Scan for the cell matching the given text and deliver its (X, Y) coordinate at center. 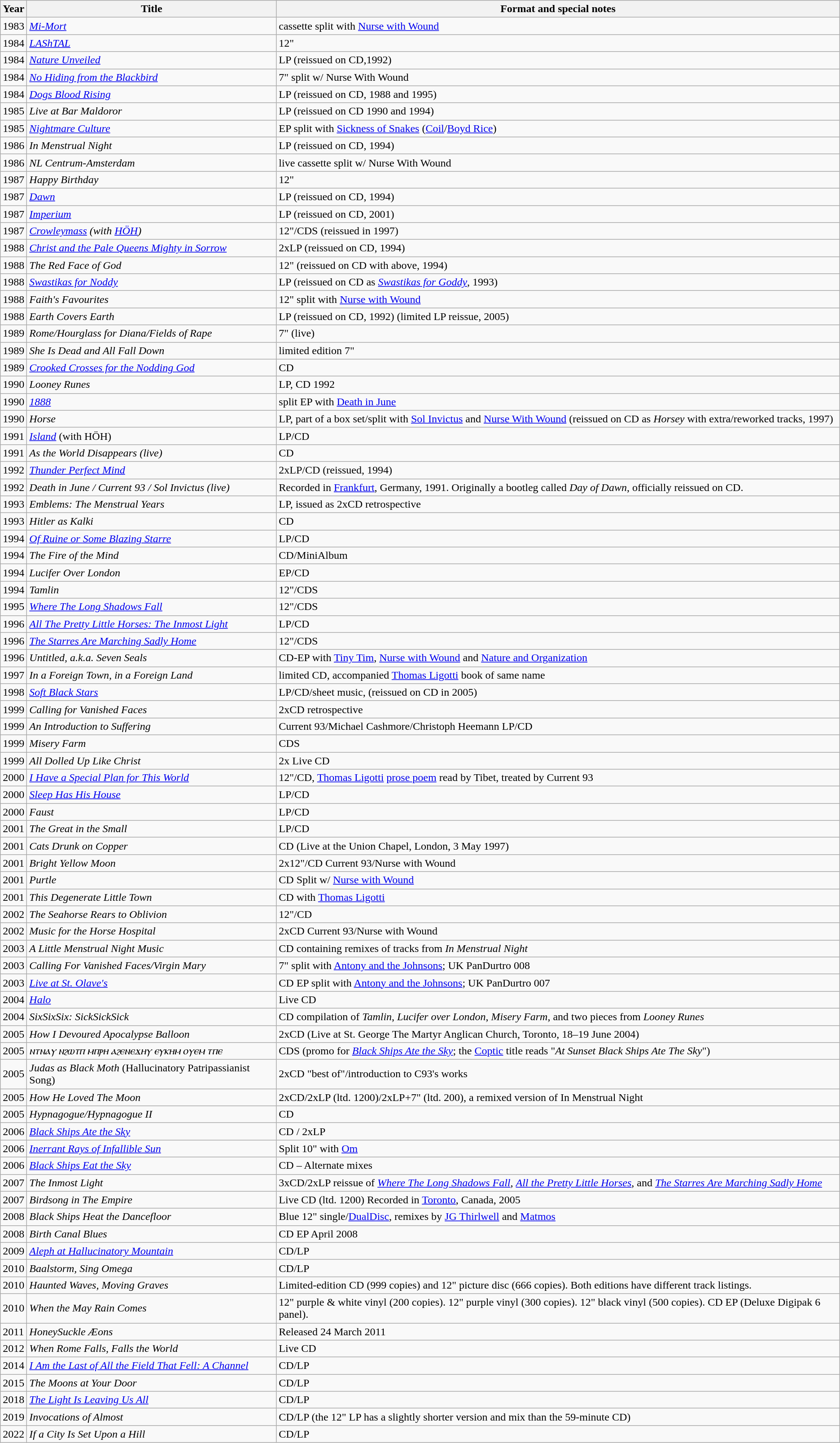
CD – Alternate mixes (558, 1166)
HoneySuckle Æons (152, 1332)
7" split w/ Nurse With Wound (558, 77)
Music for the Horse Hospital (152, 931)
Where The Long Shadows Fall (152, 607)
CD EP split with Antony and the Johnsons; UK PanDurtro 007 (558, 982)
CD with Thomas Ligotti (558, 897)
2xCD retrospective (558, 709)
All Dolled Up Like Christ (152, 761)
Untitled, a.k.a. Seven Seals (152, 658)
Hitler as Kalki (152, 522)
CD compilation of Tamlin, Lucifer over London, Misery Farm, and two pieces from Looney Runes (558, 1017)
Death in June / Current 93 / Sol Invictus (live) (152, 487)
EP split with Sickness of Snakes (Coil/Boyd Rice) (558, 128)
Christ and the Pale Queens Mighty in Sorrow (152, 248)
In Menstrual Night (152, 145)
12" split with Nurse with Wound (558, 299)
Inerrant Rays of Infallible Sun (152, 1149)
All The Pretty Little Horses: The Inmost Light (152, 624)
3xCD/2xLP reissue of Where The Long Shadows Fall, All the Pretty Little Horses, and The Starres Are Marching Sadly Home (558, 1183)
The Inmost Light (152, 1183)
2xLP (reissued on CD, 1994) (558, 248)
2018 (13, 1400)
This Degenerate Little Town (152, 897)
In a Foreign Town, in a Foreign Land (152, 675)
Haunted Waves, Moving Graves (152, 1285)
2012 (13, 1349)
live cassette split w/ Nurse With Wound (558, 162)
Sleep Has His House (152, 795)
Bright Yellow Moon (152, 863)
Crooked Crosses for the Nodding God (152, 368)
2014 (13, 1366)
Halo (152, 1000)
Thunder Perfect Mind (152, 470)
Baalstorm, Sing Omega (152, 1268)
The Seahorse Rears to Oblivion (152, 914)
LP (reissued on CD 1990 and 1994) (558, 111)
12"/CD, Thomas Ligotti prose poem read by Tibet, treated by Current 93 (558, 778)
CD/MiniAlbum (558, 556)
2xCD "best of"/introduction to C93's works (558, 1075)
ⲛⲧⲛⲁⲩ ⲛϩⲱⲧⲡ ⲙⲡⲣⲏ ⲁϩⲉⲛⲉϫⲏⲩ ⲉⲩⲕⲏⲙ ⲟⲩⲉⲙ ⲧⲡⲉ (152, 1051)
7" split with Antony and the Johnsons; UK PanDurtro 008 (558, 965)
LP (reissued on CD as Swastikas for Goddy, 1993) (558, 282)
Misery Farm (152, 743)
A Little Menstrual Night Music (152, 948)
2015 (13, 1383)
2022 (13, 1434)
Lucifer Over London (152, 573)
LP (reissued on CD, 2001) (558, 214)
She Is Dead and All Fall Down (152, 351)
LAShTAL (152, 43)
Faust (152, 812)
Mi-Mort (152, 26)
Live at St. Olave's (152, 982)
Nature Unveiled (152, 60)
LP (reissued on CD, 1988 and 1995) (558, 94)
EP/CD (558, 573)
Calling For Vanished Faces/Virgin Mary (152, 965)
Calling for Vanished Faces (152, 709)
Invocations of Almost (152, 1417)
Birdsong in The Empire (152, 1200)
Hypnagogue/Hypnagogue II (152, 1114)
LP, issued as 2xCD retrospective (558, 504)
Black Ships Ate the Sky (152, 1132)
CD EP April 2008 (558, 1234)
Dogs Blood Rising (152, 94)
1983 (13, 26)
2xCD/2xLP (ltd. 1200)/2xLP+7" (ltd. 200), a remixed version of In Menstrual Night (558, 1097)
Horse (152, 419)
CD-EP with Tiny Tim, Nurse with Wound and Nature and Organization (558, 658)
CD containing remixes of tracks from In Menstrual Night (558, 948)
Swastikas for Noddy (152, 282)
12"/CDS (reissued in 1997) (558, 231)
LP (reissued on CD,1992) (558, 60)
12" purple & white vinyl (200 copies). 12" purple vinyl (300 copies). 12" black vinyl (500 copies). CD EP (Deluxe Digipak 6 panel). (558, 1308)
Island (with HÖH) (152, 436)
2x12"/CD Current 93/Nurse with Wound (558, 863)
SixSixSix: SickSickSick (152, 1017)
Earth Covers Earth (152, 316)
LP/CD/sheet music, (reissued on CD in 2005) (558, 692)
cassette split with Nurse with Wound (558, 26)
Soft Black Stars (152, 692)
Rome/Hourglass for Diana/Fields of Rape (152, 333)
2xCD Current 93/Nurse with Wound (558, 931)
The Red Face of God (152, 265)
Released 24 March 2011 (558, 1332)
Black Ships Eat the Sky (152, 1166)
1995 (13, 607)
limited CD, accompanied Thomas Ligotti book of same name (558, 675)
Current 93/Michael Cashmore/Christoph Heemann LP/CD (558, 726)
Aleph at Hallucinatory Mountain (152, 1251)
Limited-edition CD (999 copies) and 12" picture disc (666 copies). Both editions have different track listings. (558, 1285)
When the May Rain Comes (152, 1308)
Live CD (ltd. 1200) Recorded in Toronto, Canada, 2005 (558, 1200)
Of Ruine or Some Blazing Starre (152, 539)
2xCD (Live at St. George The Martyr Anglican Church, Toronto, 18–19 June 2004) (558, 1034)
Nightmare Culture (152, 128)
If a City Is Set Upon a Hill (152, 1434)
Format and special notes (558, 9)
Emblems: The Menstrual Years (152, 504)
As the World Disappears (live) (152, 453)
CD / 2xLP (558, 1132)
2019 (13, 1417)
I Have a Special Plan for This World (152, 778)
Title (152, 9)
NL Centrum-Amsterdam (152, 162)
CD Split w/ Nurse with Wound (558, 880)
Split 10" with Om (558, 1149)
Purtle (152, 880)
The Moons at Your Door (152, 1383)
The Great in the Small (152, 829)
How He Loved The Moon (152, 1097)
CDS (promo for Black Ships Ate the Sky; the Coptic title reads "At Sunset Black Ships Ate The Sky") (558, 1051)
7" (live) (558, 333)
CDS (558, 743)
I Am the Last of All the Field That Fell: A Channel (152, 1366)
LP, CD 1992 (558, 385)
Year (13, 9)
Blue 12" single/DualDisc, remixes by JG Thirlwell and Matmos (558, 1217)
split EP with Death in June (558, 402)
12"/CD (558, 914)
2x Live CD (558, 761)
LP, part of a box set/split with Sol Invictus and Nurse With Wound (reissued on CD as Horsey with extra/reworked tracks, 1997) (558, 419)
Dawn (152, 197)
Black Ships Heat the Dancefloor (152, 1217)
Birth Canal Blues (152, 1234)
Happy Birthday (152, 180)
Tamlin (152, 590)
limited edition 7" (558, 351)
1888 (152, 402)
Judas as Black Moth (Hallucinatory Patripassianist Song) (152, 1075)
CD/LP (the 12" LP has a slightly shorter version and mix than the 59-minute CD) (558, 1417)
2009 (13, 1251)
Imperium (152, 214)
Looney Runes (152, 385)
1998 (13, 692)
1997 (13, 675)
12" (reissued on CD with above, 1994) (558, 265)
Cats Drunk on Copper (152, 846)
When Rome Falls, Falls the World (152, 1349)
How I Devoured Apocalypse Balloon (152, 1034)
The Fire of the Mind (152, 556)
LP (reissued on CD, 1992) (limited LP reissue, 2005) (558, 316)
2xLP/CD (reissued, 1994) (558, 470)
The Starres Are Marching Sadly Home (152, 641)
An Introduction to Suffering (152, 726)
No Hiding from the Blackbird (152, 77)
2011 (13, 1332)
Crowleymass (with HÖH) (152, 231)
Recorded in Frankfurt, Germany, 1991. Originally a bootleg called Day of Dawn, officially reissued on CD. (558, 487)
CD (Live at the Union Chapel, London, 3 May 1997) (558, 846)
The Light Is Leaving Us All (152, 1400)
Live at Bar Maldoror (152, 111)
Faith's Favourites (152, 299)
